Scan for the cell matching the given text and deliver its [X, Y] coordinate at center. 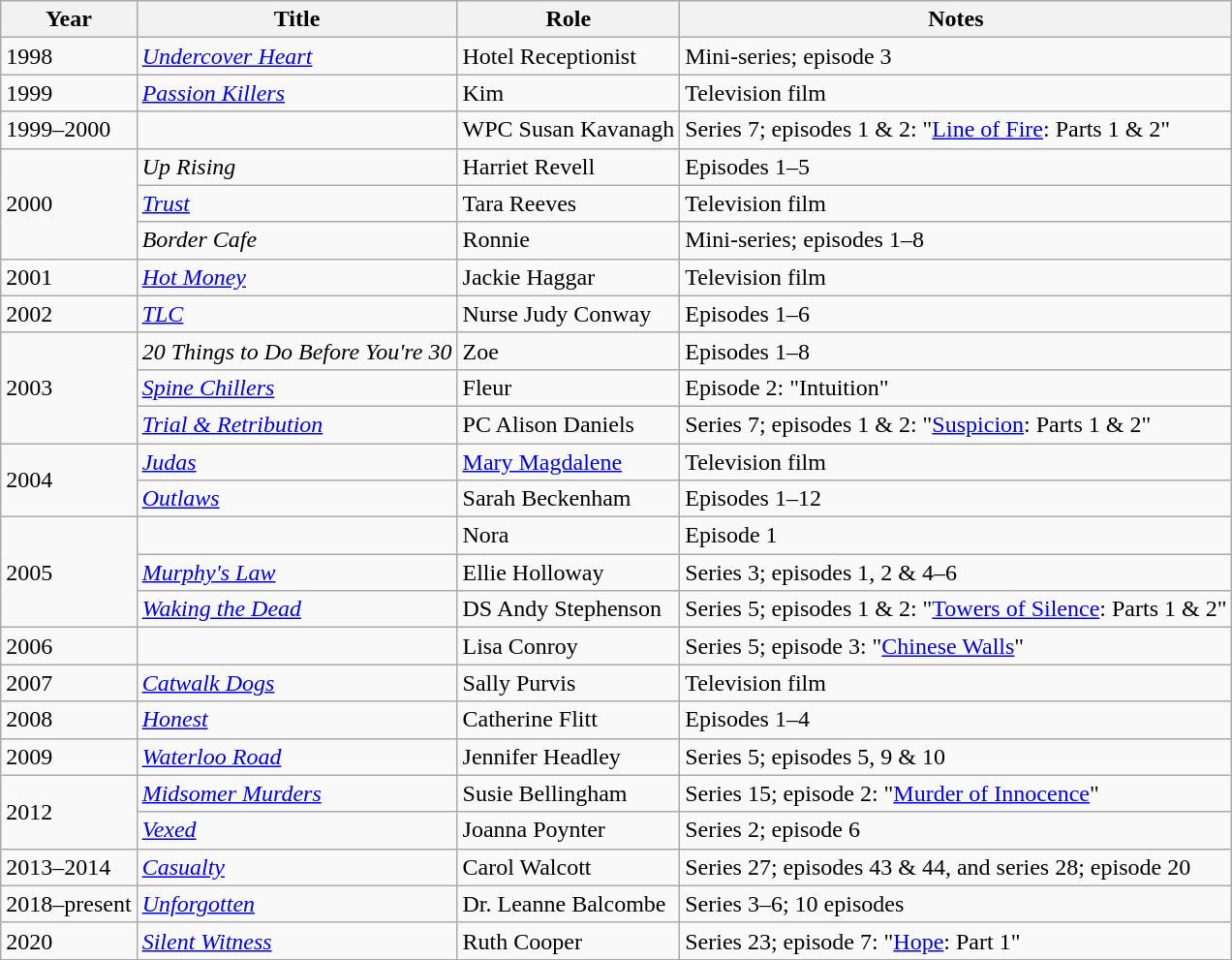
Waking the Dead [296, 609]
Jennifer Headley [569, 757]
Episodes 1–12 [956, 499]
2012 [69, 812]
Series 27; episodes 43 & 44, and series 28; episode 20 [956, 867]
Year [69, 19]
Series 3–6; 10 episodes [956, 904]
Ronnie [569, 240]
Episodes 1–6 [956, 314]
Unforgotten [296, 904]
2004 [69, 480]
2002 [69, 314]
Series 15; episode 2: "Murder of Innocence" [956, 793]
Series 5; episode 3: "Chinese Walls" [956, 646]
2000 [69, 203]
Hot Money [296, 277]
Murphy's Law [296, 573]
2001 [69, 277]
2020 [69, 941]
Episode 1 [956, 536]
Spine Chillers [296, 387]
Trust [296, 203]
20 Things to Do Before You're 30 [296, 351]
2003 [69, 387]
Joanna Poynter [569, 830]
Carol Walcott [569, 867]
Border Cafe [296, 240]
1999 [69, 93]
Mini-series; episode 3 [956, 56]
Series 3; episodes 1, 2 & 4–6 [956, 573]
Kim [569, 93]
Dr. Leanne Balcombe [569, 904]
Catwalk Dogs [296, 683]
1999–2000 [69, 130]
2009 [69, 757]
Series 23; episode 7: "Hope: Part 1" [956, 941]
2013–2014 [69, 867]
2008 [69, 720]
Judas [296, 462]
Episodes 1–4 [956, 720]
PC Alison Daniels [569, 424]
1998 [69, 56]
Mary Magdalene [569, 462]
Ruth Cooper [569, 941]
Vexed [296, 830]
Waterloo Road [296, 757]
Hotel Receptionist [569, 56]
DS Andy Stephenson [569, 609]
Passion Killers [296, 93]
Episodes 1–8 [956, 351]
Trial & Retribution [296, 424]
TLC [296, 314]
Ellie Holloway [569, 573]
Tara Reeves [569, 203]
Casualty [296, 867]
Notes [956, 19]
Episodes 1–5 [956, 167]
Susie Bellingham [569, 793]
Silent Witness [296, 941]
Series 5; episodes 5, 9 & 10 [956, 757]
Harriet Revell [569, 167]
Mini-series; episodes 1–8 [956, 240]
Title [296, 19]
2007 [69, 683]
Sarah Beckenham [569, 499]
Nurse Judy Conway [569, 314]
Undercover Heart [296, 56]
2018–present [69, 904]
Episode 2: "Intuition" [956, 387]
Role [569, 19]
Catherine Flitt [569, 720]
Fleur [569, 387]
WPC Susan Kavanagh [569, 130]
Jackie Haggar [569, 277]
Series 2; episode 6 [956, 830]
Honest [296, 720]
Midsomer Murders [296, 793]
Outlaws [296, 499]
Zoe [569, 351]
Series 7; episodes 1 & 2: "Line of Fire: Parts 1 & 2" [956, 130]
Up Rising [296, 167]
2005 [69, 573]
Series 5; episodes 1 & 2: "Towers of Silence: Parts 1 & 2" [956, 609]
Nora [569, 536]
Sally Purvis [569, 683]
Series 7; episodes 1 & 2: "Suspicion: Parts 1 & 2" [956, 424]
2006 [69, 646]
Lisa Conroy [569, 646]
